Scan for the cell matching the given text and deliver its (X, Y) coordinate at center. 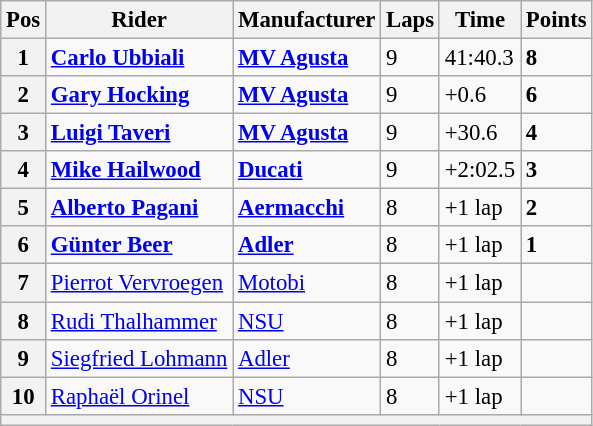
Aermacchi (307, 208)
Siegfried Lohmann (140, 358)
Laps (410, 20)
Points (556, 20)
Ducati (307, 170)
Time (480, 20)
Pos (24, 20)
Rider (140, 20)
Pierrot Vervroegen (140, 283)
+0.6 (480, 95)
+2:02.5 (480, 170)
Mike Hailwood (140, 170)
Rudi Thalhammer (140, 321)
+30.6 (480, 133)
41:40.3 (480, 58)
Carlo Ubbiali (140, 58)
10 (24, 396)
7 (24, 283)
Raphaël Orinel (140, 396)
Alberto Pagani (140, 208)
Gary Hocking (140, 95)
5 (24, 208)
Günter Beer (140, 245)
Manufacturer (307, 20)
Motobi (307, 283)
Luigi Taveri (140, 133)
